Identify which cell holds the provided text, then report its (X, Y) central coordinate. 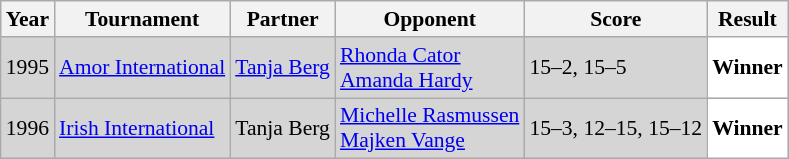
15–2, 15–5 (616, 68)
1995 (28, 68)
Rhonda Cator Amanda Hardy (430, 68)
Michelle Rasmussen Majken Vange (430, 128)
Score (616, 19)
Opponent (430, 19)
Partner (282, 19)
Irish International (142, 128)
15–3, 12–15, 15–12 (616, 128)
Amor International (142, 68)
Tournament (142, 19)
Result (748, 19)
1996 (28, 128)
Year (28, 19)
